Capture the cell that displays the provided text and extract its (X, Y) central coordinate. 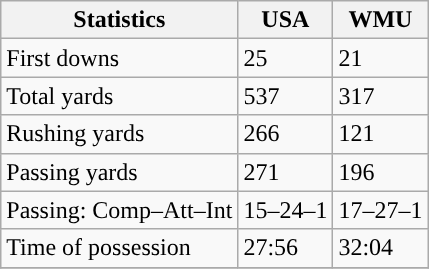
Passing yards (120, 172)
27:56 (286, 248)
Rushing yards (120, 134)
32:04 (380, 248)
WMU (380, 20)
Time of possession (120, 248)
537 (286, 96)
21 (380, 58)
196 (380, 172)
317 (380, 96)
Total yards (120, 96)
Passing: Comp–Att–Int (120, 210)
271 (286, 172)
First downs (120, 58)
Statistics (120, 20)
17–27–1 (380, 210)
266 (286, 134)
15–24–1 (286, 210)
121 (380, 134)
USA (286, 20)
25 (286, 58)
